Pinpoint the cell where the given text exists, returning its (X, Y) midpoint coordinate. 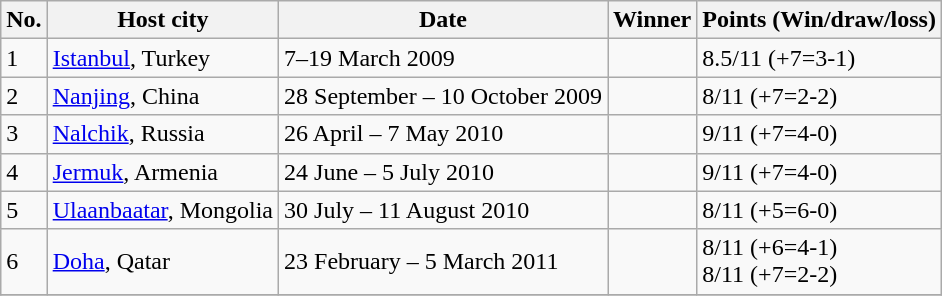
7–19 March 2009 (444, 58)
Winner (652, 20)
6 (24, 262)
8.5/11 (+7=3-1) (820, 58)
Nalchik, Russia (162, 134)
Doha, Qatar (162, 262)
8/11 (+5=6-0) (820, 210)
No. (24, 20)
8/11 (+7=2-2) (820, 96)
30 July – 11 August 2010 (444, 210)
Ulaanbaatar, Mongolia (162, 210)
2 (24, 96)
Points (Win/draw/loss) (820, 20)
Nanjing, China (162, 96)
Jermuk, Armenia (162, 172)
23 February – 5 March 2011 (444, 262)
28 September – 10 October 2009 (444, 96)
Host city (162, 20)
24 June – 5 July 2010 (444, 172)
4 (24, 172)
Istanbul, Turkey (162, 58)
1 (24, 58)
5 (24, 210)
3 (24, 134)
Date (444, 20)
8/11 (+6=4-1) 8/11 (+7=2-2) (820, 262)
26 April – 7 May 2010 (444, 134)
